Determine the [X, Y] coordinate at the center of the cell enclosing the given text.  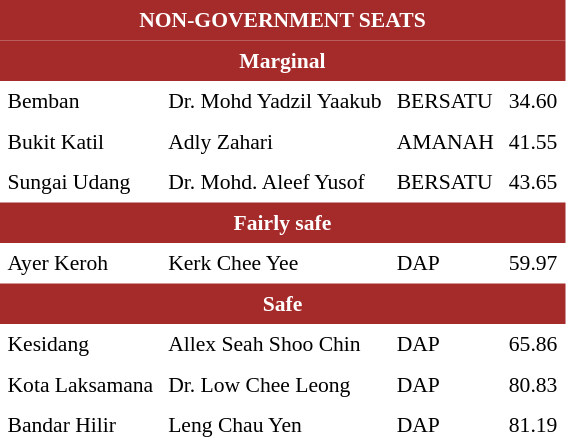
80.83 [533, 384]
41.55 [533, 141]
Dr. Low Chee Leong [275, 384]
Fairly safe [282, 222]
Safe [282, 303]
Sungai Udang [80, 182]
34.60 [533, 101]
Allex Seah Shoo Chin [275, 344]
Marginal [282, 60]
Adly Zahari [275, 141]
Bukit Katil [80, 141]
65.86 [533, 344]
Kota Laksamana [80, 384]
Dr. Mohd Yadzil Yaakub [275, 101]
43.65 [533, 182]
59.97 [533, 263]
Dr. Mohd. Aleef Yusof [275, 182]
Kerk Chee Yee [275, 263]
Bemban [80, 101]
Ayer Keroh [80, 263]
AMANAH [445, 141]
Kesidang [80, 344]
NON-GOVERNMENT SEATS [282, 20]
